Provide the [x, y] coordinate of the cell's center where the given text is located.  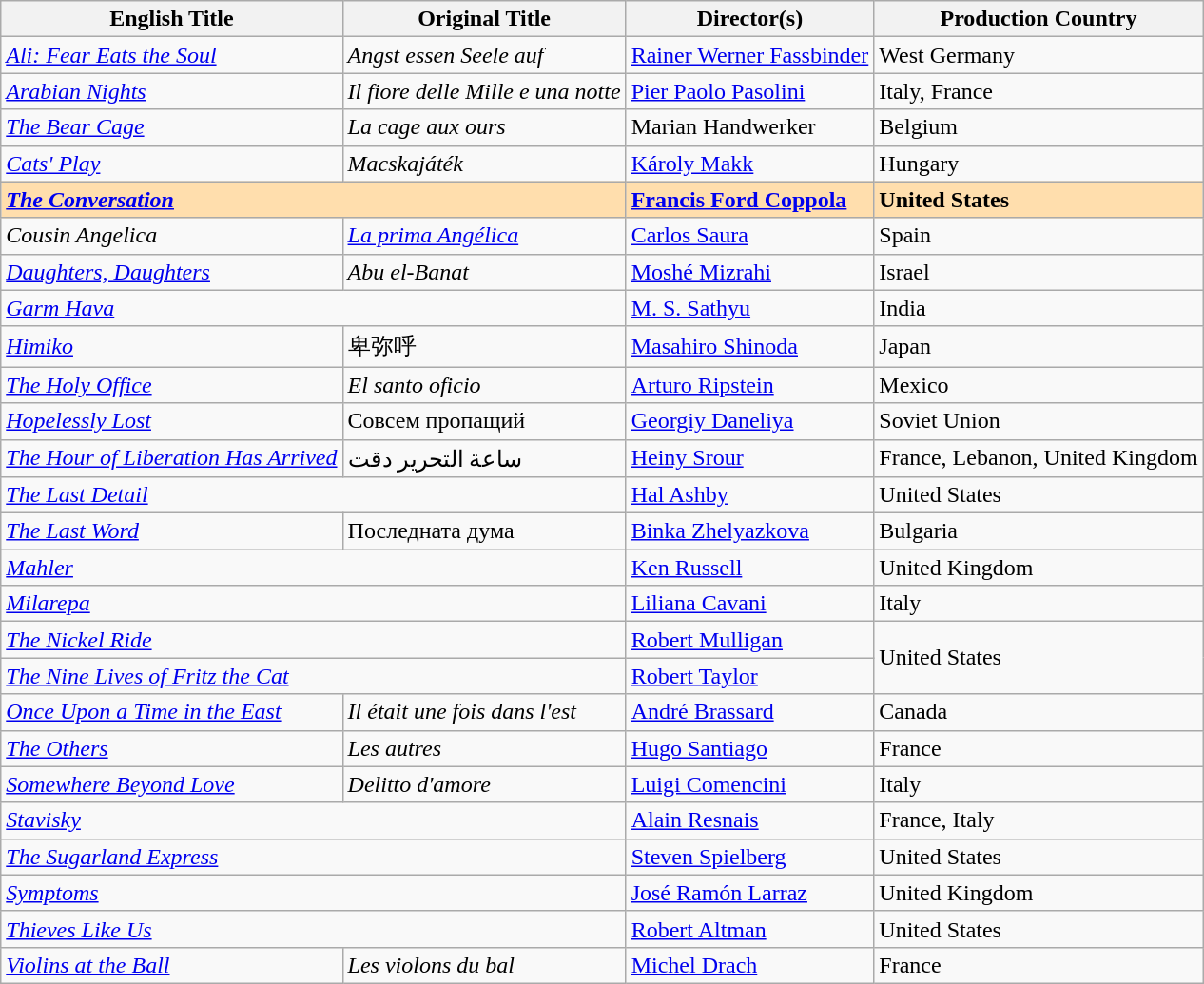
Robert Mulligan [749, 640]
Il fiore delle Mille e una notte [484, 91]
Hugo Santiago [749, 748]
Daughters, Daughters [171, 272]
Hungary [1039, 164]
Japan [1039, 346]
Violins at the Ball [171, 965]
Alain Resnais [749, 820]
Milarepa [314, 604]
India [1039, 308]
Original Title [484, 19]
Ali: Fear Eats the Soul [171, 55]
The Sugarland Express [314, 857]
Delitto d'amore [484, 784]
The Nine Lives of Fritz the Cat [314, 676]
The Last Word [171, 531]
Bulgaria [1039, 531]
Luigi Comencini [749, 784]
Steven Spielberg [749, 857]
Liliana Cavani [749, 604]
Heiny Srour [749, 458]
Ken Russell [749, 568]
Robert Altman [749, 929]
El santo oficio [484, 385]
Angst essen Seele auf [484, 55]
Georgiy Daneliya [749, 421]
Stavisky [314, 820]
ساعة التحرير دقت [484, 458]
The Last Detail [314, 495]
Once Upon a Time in the East [171, 712]
Masahiro Shinoda [749, 346]
Robert Taylor [749, 676]
Macskajáték [484, 164]
France, Italy [1039, 820]
Soviet Union [1039, 421]
The Conversation [314, 200]
Hal Ashby [749, 495]
Spain [1039, 236]
Moshé Mizrahi [749, 272]
Károly Makk [749, 164]
Michel Drach [749, 965]
La cage aux ours [484, 127]
France, Lebanon, United Kingdom [1039, 458]
The Holy Office [171, 385]
Himiko [171, 346]
Il était une fois dans l'est [484, 712]
La prima Angélica [484, 236]
Carlos Saura [749, 236]
Marian Handwerker [749, 127]
The Others [171, 748]
Rainer Werner Fassbinder [749, 55]
Director(s) [749, 19]
Italy, France [1039, 91]
Последната дума [484, 531]
Cousin Angelica [171, 236]
The Nickel Ride [314, 640]
Mahler [314, 568]
卑弥呼 [484, 346]
Garm Hava [314, 308]
West Germany [1039, 55]
Canada [1039, 712]
Les violons du bal [484, 965]
Production Country [1039, 19]
Abu el-Banat [484, 272]
Mexico [1039, 385]
Israel [1039, 272]
José Ramón Larraz [749, 893]
Somewhere Beyond Love [171, 784]
Binka Zhelyazkova [749, 531]
Arabian Nights [171, 91]
Symptoms [314, 893]
English Title [171, 19]
Arturo Ripstein [749, 385]
The Bear Cage [171, 127]
Pier Paolo Pasolini [749, 91]
Les autres [484, 748]
Совсем пропащий [484, 421]
M. S. Sathyu [749, 308]
The Hour of Liberation Has Arrived [171, 458]
Thieves Like Us [314, 929]
André Brassard [749, 712]
Belgium [1039, 127]
Cats' Play [171, 164]
Hopelessly Lost [171, 421]
Francis Ford Coppola [749, 200]
